Locate the cell with the specified text and output its [x, y] center coordinate. 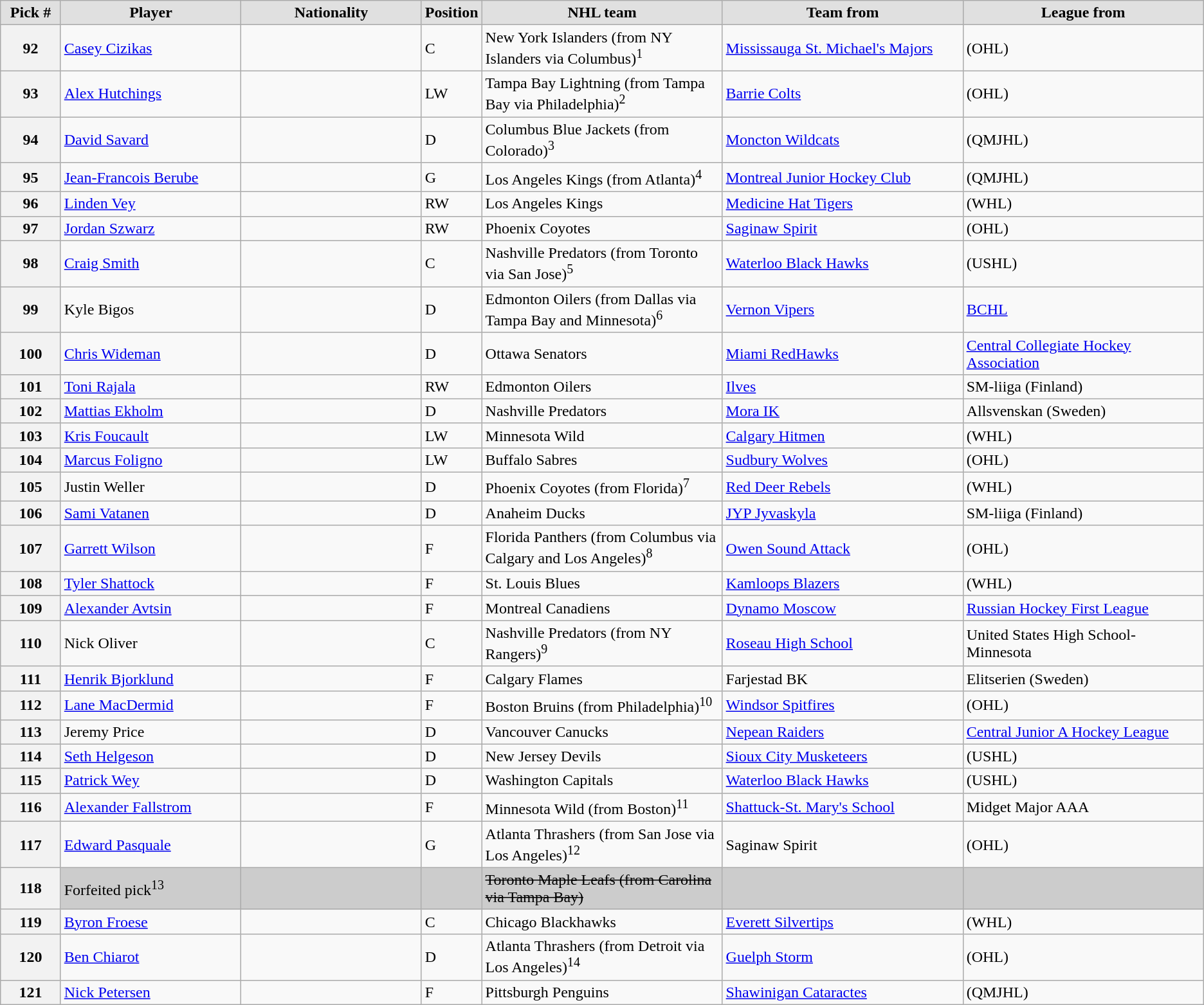
Anaheim Ducks [602, 513]
Atlanta Thrashers (from Detroit via Los Angeles)14 [602, 957]
Roseau High School [843, 644]
Kris Foucault [150, 435]
Byron Froese [150, 921]
David Savard [150, 140]
Garrett Wilson [150, 548]
Red Deer Rebels [843, 487]
Moncton Wildcats [843, 140]
Forfeited pick13 [150, 889]
Nepean Raiders [843, 732]
BCHL [1083, 310]
Boston Bruins (from Philadelphia)10 [602, 705]
Marcus Foligno [150, 460]
St. Louis Blues [602, 584]
110 [31, 644]
Elitserien (Sweden) [1083, 678]
Lane MacDermid [150, 705]
98 [31, 264]
Russian Hockey First League [1083, 608]
Sioux City Musketeers [843, 756]
Windsor Spitfires [843, 705]
Miami RedHawks [843, 354]
94 [31, 140]
Chicago Blackhawks [602, 921]
Farjestad BK [843, 678]
Justin Weller [150, 487]
Position [452, 13]
Allsvenskan (Sweden) [1083, 411]
Midget Major AAA [1083, 808]
96 [31, 204]
102 [31, 411]
117 [31, 845]
103 [31, 435]
Mississauga St. Michael's Majors [843, 48]
Minnesota Wild [602, 435]
Jean-Francois Berube [150, 177]
Montreal Junior Hockey Club [843, 177]
114 [31, 756]
93 [31, 94]
97 [31, 228]
Everett Silvertips [843, 921]
112 [31, 705]
Mattias Ekholm [150, 411]
League from [1083, 13]
Phoenix Coyotes (from Florida)7 [602, 487]
Nationality [332, 13]
115 [31, 781]
106 [31, 513]
Guelph Storm [843, 957]
92 [31, 48]
Nashville Predators (from Toronto via San Jose)5 [602, 264]
104 [31, 460]
Central Collegiate Hockey Association [1083, 354]
Player [150, 13]
Chris Wideman [150, 354]
Toronto Maple Leafs (from Carolina via Tampa Bay) [602, 889]
Columbus Blue Jackets (from Colorado)3 [602, 140]
Edmonton Oilers (from Dallas via Tampa Bay and Minnesota)6 [602, 310]
111 [31, 678]
Owen Sound Attack [843, 548]
118 [31, 889]
Edmonton Oilers [602, 386]
100 [31, 354]
Kyle Bigos [150, 310]
108 [31, 584]
Medicine Hat Tigers [843, 204]
Toni Rajala [150, 386]
Edward Pasquale [150, 845]
Sudbury Wolves [843, 460]
Los Angeles Kings [602, 204]
Atlanta Thrashers (from San Jose via Los Angeles)12 [602, 845]
Vernon Vipers [843, 310]
Calgary Flames [602, 678]
109 [31, 608]
121 [31, 992]
Kamloops Blazers [843, 584]
119 [31, 921]
Patrick Wey [150, 781]
113 [31, 732]
99 [31, 310]
Pick # [31, 13]
Ilves [843, 386]
Montreal Canadiens [602, 608]
Dynamo Moscow [843, 608]
105 [31, 487]
101 [31, 386]
Craig Smith [150, 264]
Nashville Predators [602, 411]
Linden Vey [150, 204]
Washington Capitals [602, 781]
Jordan Szwarz [150, 228]
Vancouver Canucks [602, 732]
Casey Cizikas [150, 48]
Sami Vatanen [150, 513]
107 [31, 548]
Minnesota Wild (from Boston)11 [602, 808]
Nashville Predators (from NY Rangers)9 [602, 644]
Tampa Bay Lightning (from Tampa Bay via Philadelphia)2 [602, 94]
United States High School-Minnesota [1083, 644]
Shattuck-St. Mary's School [843, 808]
Barrie Colts [843, 94]
Team from [843, 13]
Central Junior A Hockey League [1083, 732]
Tyler Shattock [150, 584]
Pittsburgh Penguins [602, 992]
Florida Panthers (from Columbus via Calgary and Los Angeles)8 [602, 548]
Buffalo Sabres [602, 460]
Ben Chiarot [150, 957]
116 [31, 808]
Calgary Hitmen [843, 435]
Phoenix Coyotes [602, 228]
Shawinigan Cataractes [843, 992]
Seth Helgeson [150, 756]
Ottawa Senators [602, 354]
Nick Oliver [150, 644]
95 [31, 177]
New York Islanders (from NY Islanders via Columbus)1 [602, 48]
120 [31, 957]
Mora IK [843, 411]
NHL team [602, 13]
Henrik Bjorklund [150, 678]
New Jersey Devils [602, 756]
Alexander Fallstrom [150, 808]
Nick Petersen [150, 992]
Los Angeles Kings (from Atlanta)4 [602, 177]
Alex Hutchings [150, 94]
JYP Jyvaskyla [843, 513]
Alexander Avtsin [150, 608]
Jeremy Price [150, 732]
